Scan for the cell matching the given text and deliver its (X, Y) coordinate at center. 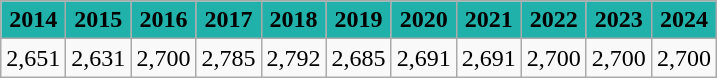
2020 (424, 20)
2,651 (34, 58)
2023 (618, 20)
2,792 (294, 58)
2022 (554, 20)
2,631 (98, 58)
2019 (358, 20)
2014 (34, 20)
2016 (164, 20)
2,785 (228, 58)
2,685 (358, 58)
2017 (228, 20)
2015 (98, 20)
2024 (684, 20)
2021 (488, 20)
2018 (294, 20)
